Scan for the cell matching the given text and deliver its [X, Y] coordinate at center. 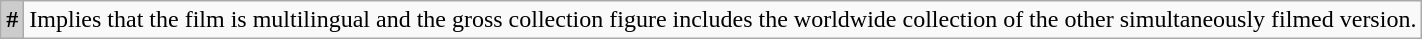
# [12, 20]
Implies that the film is multilingual and the gross collection figure includes the worldwide collection of the other simultaneously filmed version. [723, 20]
